Locate the cell with the specified text and output its [x, y] center coordinate. 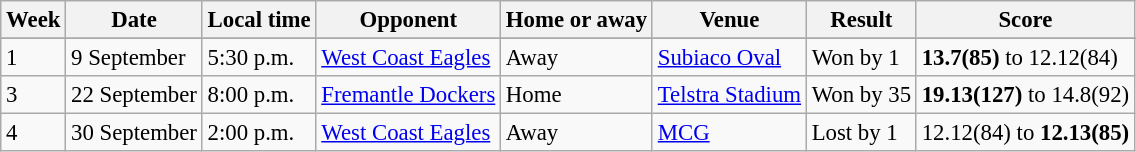
Won by 1 [861, 58]
Telstra Stadium [729, 95]
Subiaco Oval [729, 58]
13.7(85) to 12.12(84) [1025, 58]
5:30 p.m. [259, 58]
4 [34, 133]
Result [861, 20]
19.13(127) to 14.8(92) [1025, 95]
Fremantle Dockers [408, 95]
Date [134, 20]
Score [1025, 20]
9 September [134, 58]
3 [34, 95]
8:00 p.m. [259, 95]
Opponent [408, 20]
Local time [259, 20]
Week [34, 20]
Home [577, 95]
Won by 35 [861, 95]
12.12(84) to 12.13(85) [1025, 133]
30 September [134, 133]
Lost by 1 [861, 133]
Home or away [577, 20]
Venue [729, 20]
22 September [134, 95]
1 [34, 58]
2:00 p.m. [259, 133]
MCG [729, 133]
